Detect which cell encompasses the target text, then output its (X, Y) center coordinate. 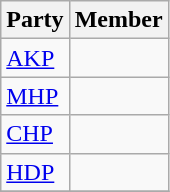
AKP (35, 58)
MHP (35, 96)
CHP (35, 134)
HDP (35, 172)
Party (35, 20)
Member (118, 20)
